Identify which cell holds the provided text, then report its (x, y) central coordinate. 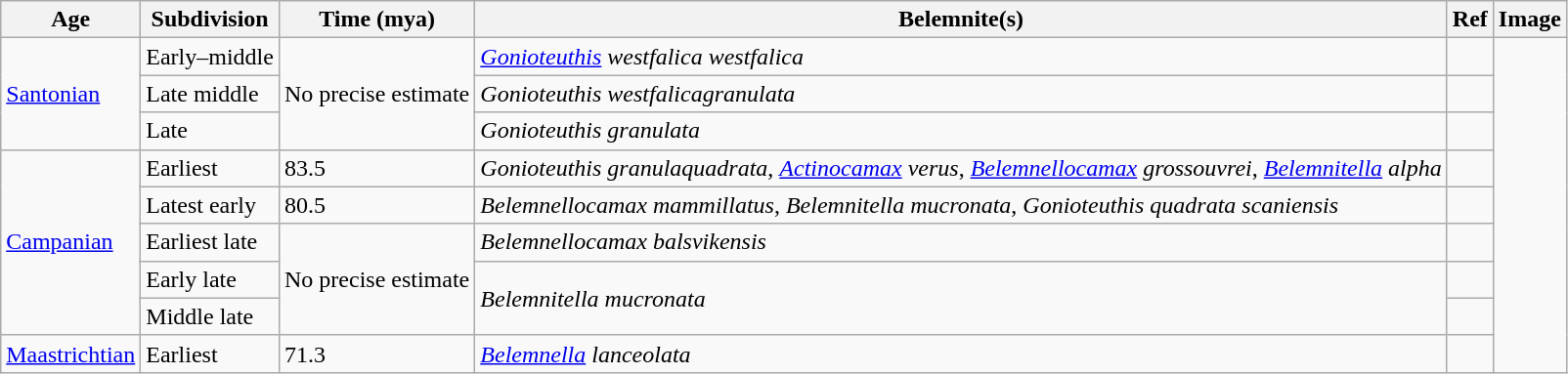
Santonian (70, 94)
Age (70, 20)
Early–middle (210, 57)
Earliest late (210, 242)
Late middle (210, 94)
Late (210, 131)
Belemnite(s) (961, 20)
Early late (210, 279)
80.5 (376, 205)
Ref (1470, 20)
Belemnitella mucronata (961, 298)
Subdivision (210, 20)
Time (mya) (376, 20)
Gonioteuthis westfalicagranulata (961, 94)
83.5 (376, 168)
Campanian (70, 242)
Gonioteuthis westfalica westfalica (961, 57)
Middle late (210, 316)
Belemnella lanceolata (961, 353)
Image (1529, 20)
Maastrichtian (70, 353)
Gonioteuthis granulata (961, 131)
71.3 (376, 353)
Belemnellocamax mammillatus, Belemnitella mucronata, Gonioteuthis quadrata scaniensis (961, 205)
Gonioteuthis granulaquadrata, Actinocamax verus, Belemnellocamax grossouvrei, Belemnitella alpha (961, 168)
Latest early (210, 205)
Belemnellocamax balsvikensis (961, 242)
